From the cell containing the given text, extract its center point as (X, Y) coordinate. 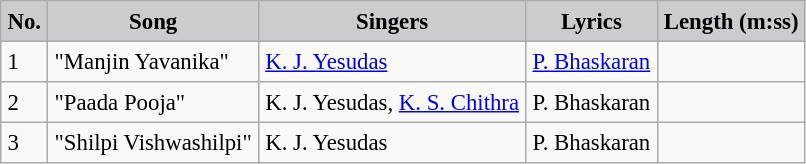
No. (24, 21)
Length (m:ss) (731, 21)
Song (154, 21)
2 (24, 102)
"Paada Pooja" (154, 102)
1 (24, 61)
3 (24, 142)
K. J. Yesudas, K. S. Chithra (392, 102)
"Shilpi Vishwashilpi" (154, 142)
"Manjin Yavanika" (154, 61)
Lyrics (592, 21)
Singers (392, 21)
